Scan for the cell matching the given text and deliver its [x, y] coordinate at center. 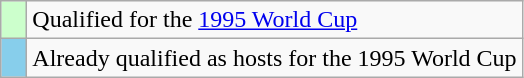
Already qualified as hosts for the 1995 World Cup [274, 58]
Qualified for the 1995 World Cup [274, 20]
